Detect which cell encompasses the target text, then output its [x, y] center coordinate. 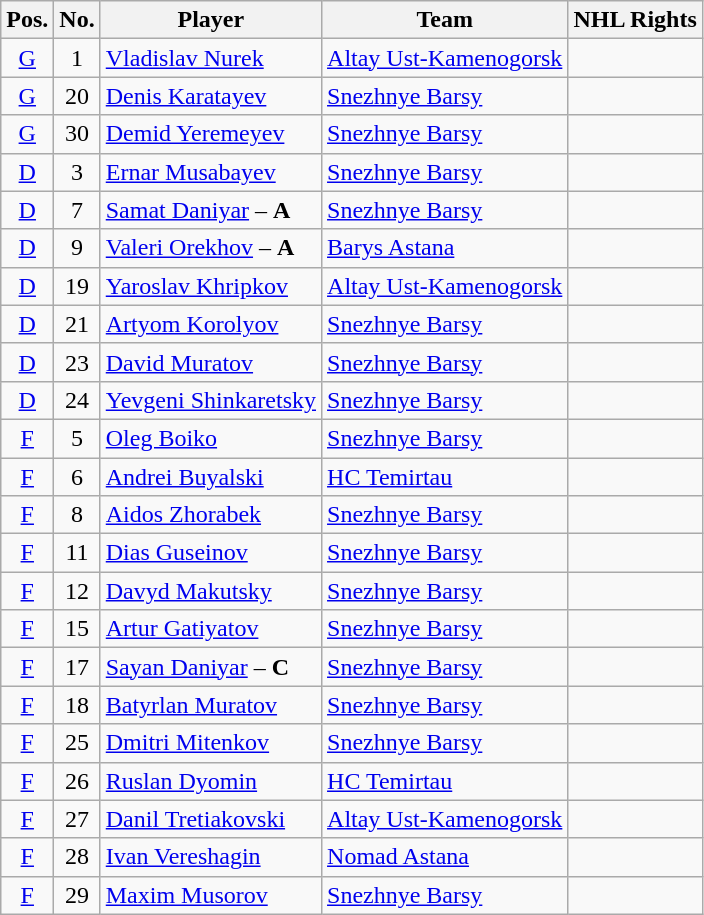
26 [77, 781]
7 [77, 210]
Batyrlan Muratov [210, 705]
8 [77, 515]
Yaroslav Khripkov [210, 286]
15 [77, 629]
Vladislav Nurek [210, 58]
24 [77, 400]
30 [77, 134]
Aidos Zhorabek [210, 515]
6 [77, 477]
Player [210, 20]
Ruslan Dyomin [210, 781]
3 [77, 172]
Artur Gatiyatov [210, 629]
11 [77, 553]
No. [77, 20]
19 [77, 286]
Team [445, 20]
Maxim Musorov [210, 895]
Ernar Musabayev [210, 172]
18 [77, 705]
Oleg Boiko [210, 438]
Sayan Daniyar – C [210, 667]
27 [77, 819]
Yevgeni Shinkaretsky [210, 400]
Andrei Buyalski [210, 477]
Dmitri Mitenkov [210, 743]
Barys Astana [445, 248]
Dias Guseinov [210, 553]
Denis Karatayev [210, 96]
12 [77, 591]
5 [77, 438]
David Muratov [210, 362]
28 [77, 857]
Ivan Vereshagin [210, 857]
9 [77, 248]
21 [77, 324]
Demid Yeremeyev [210, 134]
Artyom Korolyov [210, 324]
Nomad Astana [445, 857]
NHL Rights [635, 20]
Davyd Makutsky [210, 591]
Pos. [28, 20]
Valeri Orekhov – A [210, 248]
23 [77, 362]
20 [77, 96]
17 [77, 667]
29 [77, 895]
25 [77, 743]
Danil Tretiakovski [210, 819]
Samat Daniyar – A [210, 210]
1 [77, 58]
